Identify which cell holds the provided text, then report its (x, y) central coordinate. 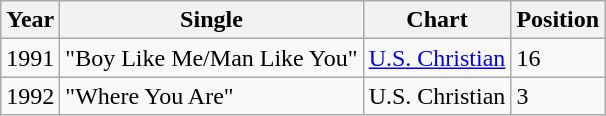
"Where You Are" (212, 96)
Single (212, 20)
Position (558, 20)
1991 (30, 58)
"Boy Like Me/Man Like You" (212, 58)
Year (30, 20)
3 (558, 96)
1992 (30, 96)
Chart (437, 20)
16 (558, 58)
